Determine the [X, Y] coordinate at the center of the cell enclosing the given text.  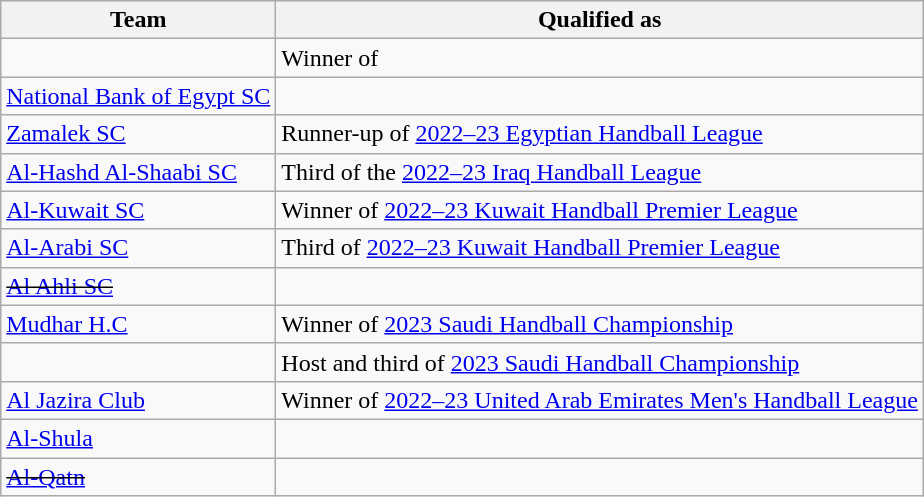
Team [138, 20]
Host and third of 2023 Saudi Handball Championship [600, 362]
Winner of [600, 58]
Winner of 2022–23 Kuwait Handball Premier League [600, 210]
National Bank of Egypt SC [138, 96]
Third of the 2022–23 Iraq Handball League [600, 172]
Qualified as [600, 20]
Winner of 2022–23 United Arab Emirates Men's Handball League [600, 400]
Al Jazira Club [138, 400]
Zamalek SC [138, 134]
Al-Shula [138, 438]
Winner of 2023 Saudi Handball Championship [600, 324]
Third of 2022–23 Kuwait Handball Premier League [600, 248]
Al-Kuwait SC [138, 210]
Al-Qatn [138, 477]
Al-Hashd Al-Shaabi SC [138, 172]
Al Ahli SC [138, 286]
Runner-up of 2022–23 Egyptian Handball League [600, 134]
Mudhar H.C [138, 324]
Al-Arabi SC [138, 248]
